Return the (x, y) coordinate for the center point of the cell that contains the specified text.  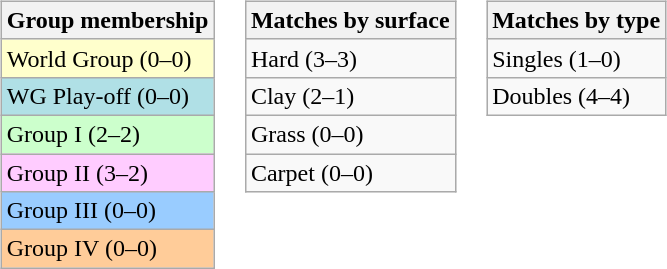
Group II (3–2) (108, 173)
Doubles (4–4) (576, 96)
Group membership (108, 20)
WG Play-off (0–0) (108, 96)
Clay (2–1) (350, 96)
Matches by surface (350, 20)
Hard (3–3) (350, 58)
Group I (2–2) (108, 134)
Singles (1–0) (576, 58)
Matches by type (576, 20)
Group IV (0–0) (108, 249)
Carpet (0–0) (350, 173)
Group III (0–0) (108, 211)
Grass (0–0) (350, 134)
World Group (0–0) (108, 58)
